Return the (x, y) coordinate for the center point of the cell that contains the specified text.  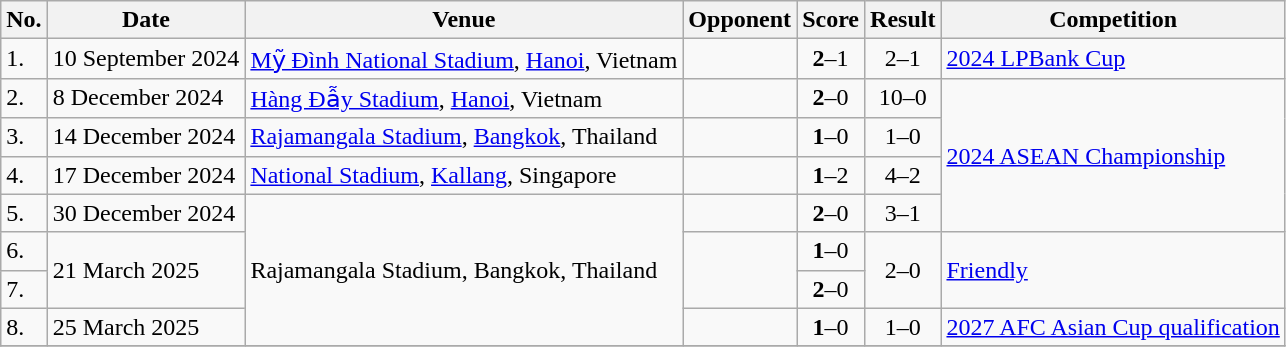
No. (24, 20)
4–2 (903, 175)
Friendly (1113, 270)
Venue (464, 20)
Result (903, 20)
1. (24, 59)
4. (24, 175)
1–2 (831, 175)
Date (146, 20)
10–0 (903, 98)
10 September 2024 (146, 59)
14 December 2024 (146, 137)
8 December 2024 (146, 98)
2027 AFC Asian Cup qualification (1113, 327)
5. (24, 213)
2024 LPBank Cup (1113, 59)
Mỹ Đình National Stadium, Hanoi, Vietnam (464, 59)
National Stadium, Kallang, Singapore (464, 175)
3–1 (903, 213)
6. (24, 251)
17 December 2024 (146, 175)
30 December 2024 (146, 213)
8. (24, 327)
2. (24, 98)
Competition (1113, 20)
25 March 2025 (146, 327)
Score (831, 20)
7. (24, 289)
Opponent (740, 20)
3. (24, 137)
21 March 2025 (146, 270)
Hàng Đẫy Stadium, Hanoi, Vietnam (464, 98)
2024 ASEAN Championship (1113, 155)
